Return the [x, y] coordinate for the center point of the cell that contains the specified text.  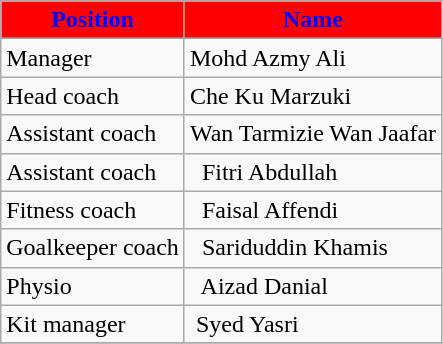
Mohd Azmy Ali [312, 58]
Fitness coach [93, 210]
Manager [93, 58]
Aizad Danial [312, 286]
Che Ku Marzuki [312, 96]
Name [312, 20]
Fitri Abdullah [312, 172]
Kit manager [93, 324]
Goalkeeper coach [93, 248]
Physio [93, 286]
Wan Tarmizie Wan Jaafar [312, 134]
Head coach [93, 96]
Faisal Affendi [312, 210]
Syed Yasri [312, 324]
Position [93, 20]
Sariduddin Khamis [312, 248]
